Pinpoint the cell where the given text exists, returning its (X, Y) midpoint coordinate. 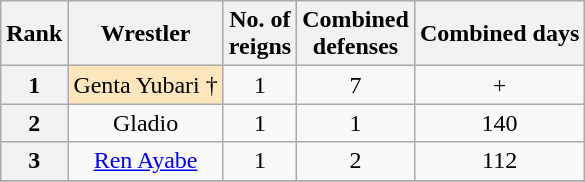
Ren Ayabe (146, 161)
140 (499, 123)
Rank (34, 34)
No. ofreigns (260, 34)
Wrestler (146, 34)
Combined days (499, 34)
3 (34, 161)
7 (356, 85)
Combineddefenses (356, 34)
Gladio (146, 123)
+ (499, 85)
Genta Yubari † (146, 85)
112 (499, 161)
